Detect which cell encompasses the target text, then output its (x, y) center coordinate. 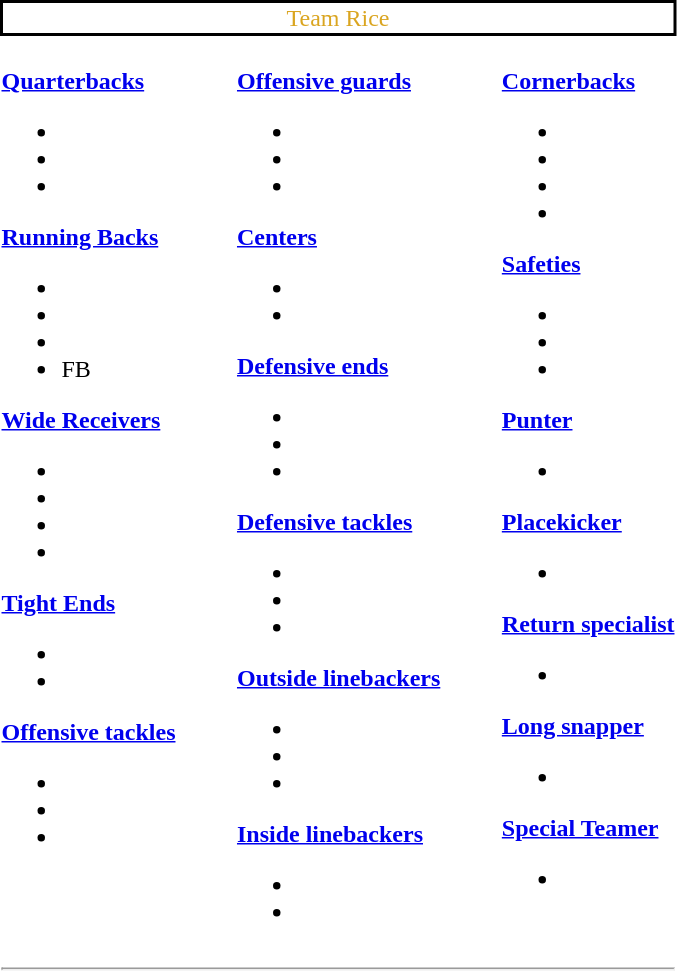
CornerbacksSafetiesPunterPlacekickerReturn specialistLong snapperSpecial Teamer (588, 495)
Team Rice (338, 18)
Offensive guardsCentersDefensive endsDefensive tacklesOutside linebackersInside linebackers (338, 495)
QuarterbacksRunning Backs FB Wide ReceiversTight EndsOffensive tackles (88, 495)
